Detect which cell encompasses the target text, then output its (X, Y) center coordinate. 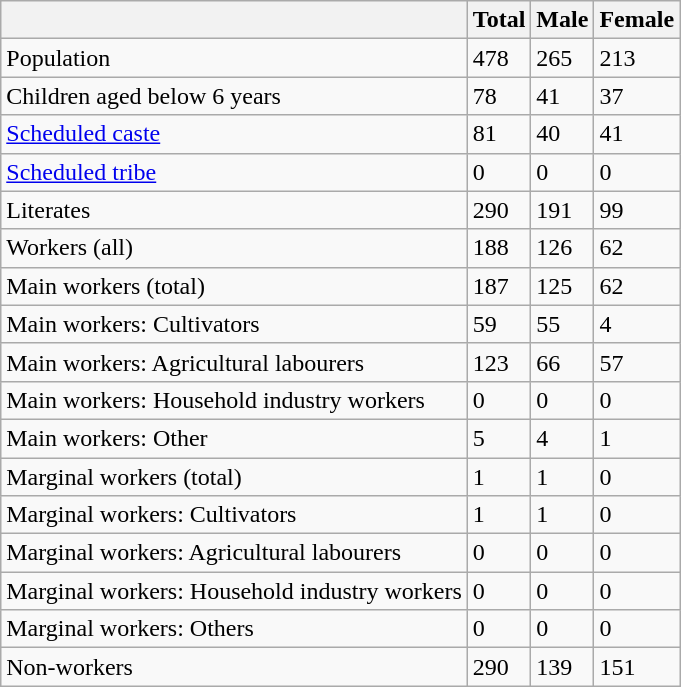
Scheduled tribe (234, 172)
Main workers: Cultivators (234, 324)
Workers (all) (234, 248)
Literates (234, 210)
78 (499, 96)
Marginal workers: Agricultural labourers (234, 553)
125 (562, 286)
Marginal workers: Others (234, 629)
Marginal workers: Household industry workers (234, 591)
151 (637, 667)
Marginal workers: Cultivators (234, 515)
265 (562, 58)
139 (562, 667)
188 (499, 248)
191 (562, 210)
5 (499, 438)
Male (562, 20)
Non-workers (234, 667)
123 (499, 362)
126 (562, 248)
Main workers: Household industry workers (234, 400)
478 (499, 58)
Main workers (total) (234, 286)
Children aged below 6 years (234, 96)
66 (562, 362)
187 (499, 286)
57 (637, 362)
Female (637, 20)
Main workers: Agricultural labourers (234, 362)
Total (499, 20)
Scheduled caste (234, 134)
99 (637, 210)
Main workers: Other (234, 438)
55 (562, 324)
59 (499, 324)
81 (499, 134)
40 (562, 134)
37 (637, 96)
213 (637, 58)
Population (234, 58)
Marginal workers (total) (234, 477)
